Pinpoint the cell where the given text exists, returning its [x, y] midpoint coordinate. 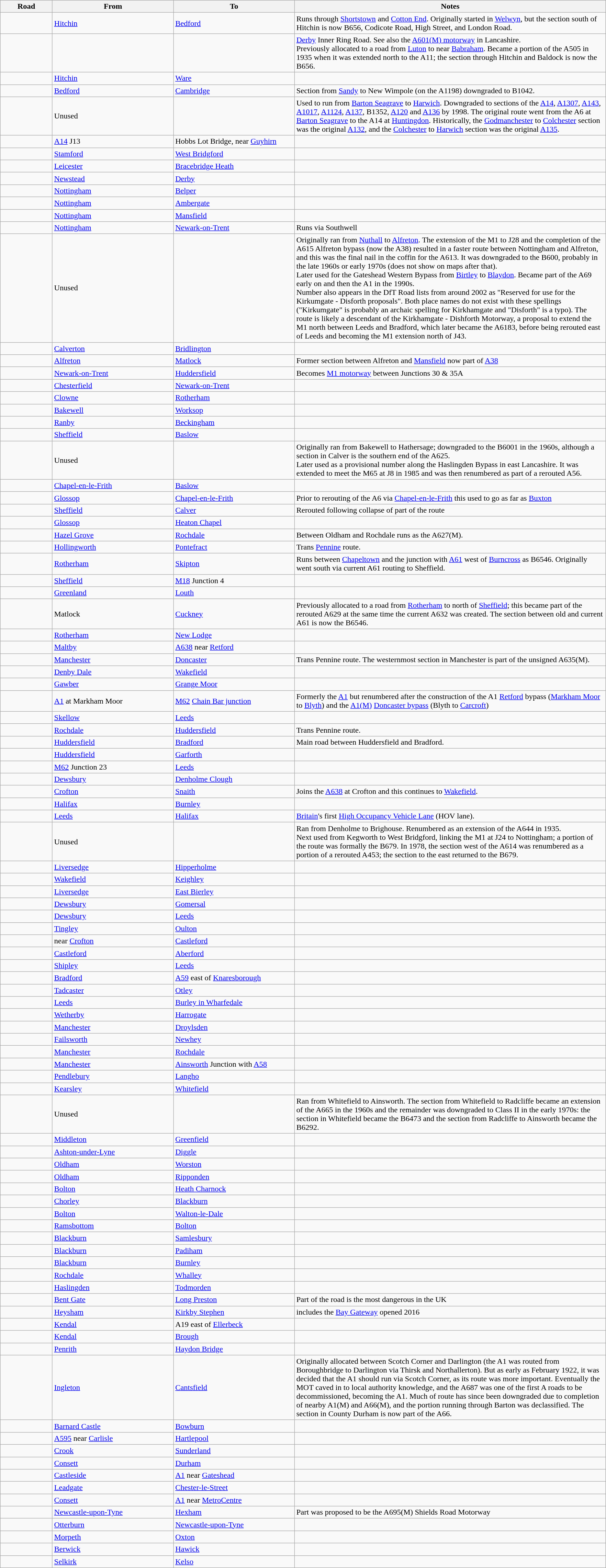
Morpeth [113, 1537]
Heath Charnock [234, 1189]
From [113, 6]
Crofton [113, 792]
Joins the A638 at Crofton and this continues to Wakefield. [450, 792]
Skipton [234, 564]
Castleside [113, 1475]
Brough [234, 1337]
Britain's first High Occupancy Vehicle Lane (HOV lane). [450, 816]
Calverton [113, 349]
Chesterfield [113, 385]
Whalley [234, 1275]
West Bridgford [234, 154]
Newstead [113, 178]
Burley in Wharfedale [234, 1003]
Aberford [234, 953]
Belper [234, 191]
Worston [234, 1164]
Todmorden [234, 1287]
Runs via Southwell [450, 228]
Sunderland [234, 1451]
A19 east of Ellerbeck [234, 1324]
Cuckney [234, 614]
Wetherby [113, 1015]
Rerouted following collapse of part of the route [450, 510]
Heaton Chapel [234, 522]
Bowburn [234, 1426]
Chester-le-Street [234, 1488]
Clowne [113, 398]
Middleton [113, 1140]
Kearsley [113, 1089]
Pontefract [234, 547]
Prior to rerouting of the A6 via Chapel-en-le-Frith this used to go as far as Buxton [450, 498]
Newhey [234, 1040]
A1 at Markham Moor [113, 701]
Ambergate [234, 203]
Harrogate [234, 1015]
Snaith [234, 792]
Ramsbottom [113, 1226]
Ware [234, 78]
A595 near Carlisle [113, 1438]
Gomersal [234, 904]
Tadcaster [113, 990]
Part of the road is the most dangerous in the UK [450, 1300]
Penrith [113, 1349]
A1 near MetroCentre [234, 1500]
Ingleton [113, 1387]
East Bierley [234, 892]
New Lodge [234, 635]
Padiham [234, 1251]
M62 Chain Bar junction [234, 701]
Heysham [113, 1312]
Greenland [113, 593]
Crook [113, 1451]
Oxton [234, 1537]
Hollingworth [113, 547]
Notes [450, 6]
Part was proposed to be the A695(M) Shields Road Motorway [450, 1512]
Barnard Castle [113, 1426]
Calver [234, 510]
Hartlepool [234, 1438]
Becomes M1 motorway between Junctions 30 & 35A [450, 373]
Ashton-under-Lyne [113, 1152]
Mansfield [234, 215]
Selkirk [113, 1562]
Ranby [113, 422]
Cambridge [234, 91]
Main road between Huddersfield and Bradford. [450, 742]
Bracebridge Heath [234, 166]
Leicester [113, 166]
Cantsfield [234, 1387]
Leadgate [113, 1488]
M62 Junction 23 [113, 767]
Kelso [234, 1562]
includes the Bay Gateway opened 2016 [450, 1312]
Derby [234, 178]
Shipley [113, 965]
Doncaster [234, 660]
Skellow [113, 717]
Keighley [234, 879]
Hexham [234, 1512]
Ainsworth Junction with A58 [234, 1064]
Worksop [234, 410]
Section from Sandy to New Wimpole (on the A1198) downgraded to B1042. [450, 91]
Bent Gate [113, 1300]
Stamford [113, 154]
Long Preston [234, 1300]
Ripponden [234, 1176]
near Crofton [113, 941]
Otley [234, 990]
Whitefield [234, 1089]
Walton-le-Dale [234, 1213]
Pendlebury [113, 1076]
Diggle [234, 1152]
Alfreton [113, 361]
M18 Junction 4 [234, 581]
Hipperholme [234, 867]
A638 near Retford [234, 647]
Maltby [113, 647]
Chorley [113, 1201]
Failsworth [113, 1040]
A14 J13 [113, 141]
Kirkby Stephen [234, 1312]
Road [27, 6]
Greenfield [234, 1140]
Samlesbury [234, 1238]
Berwick [113, 1549]
Runs between Chapeltown and the junction with A61 west of Burncross as B6546. Originally went south via current A61 routing to Sheffield. [450, 564]
A1 near Gateshead [234, 1475]
Haslingden [113, 1287]
Bakewell [113, 410]
Otterburn [113, 1525]
Langho [234, 1076]
Grange Moor [234, 684]
A59 east of Knaresborough [234, 978]
Former section between Alfreton and Mansfield now part of A38 [450, 361]
Tingley [113, 929]
Hobbs Lot Bridge, near Guyhirn [234, 141]
To [234, 6]
Durham [234, 1463]
Droylsden [234, 1027]
Trans Pennine route. The westernmost section in Manchester is part of the unsigned A635(M). [450, 660]
Hazel Grove [113, 535]
Louth [234, 593]
Gawber [113, 684]
Denby Dale [113, 672]
Oulton [234, 929]
Hawick [234, 1549]
Haydon Bridge [234, 1349]
Garforth [234, 754]
Denholme Clough [234, 779]
Between Oldham and Rochdale runs as the A627(M). [450, 535]
Bridlington [234, 349]
Beckingham [234, 422]
